Return [x, y] of the center of cell containing provided text 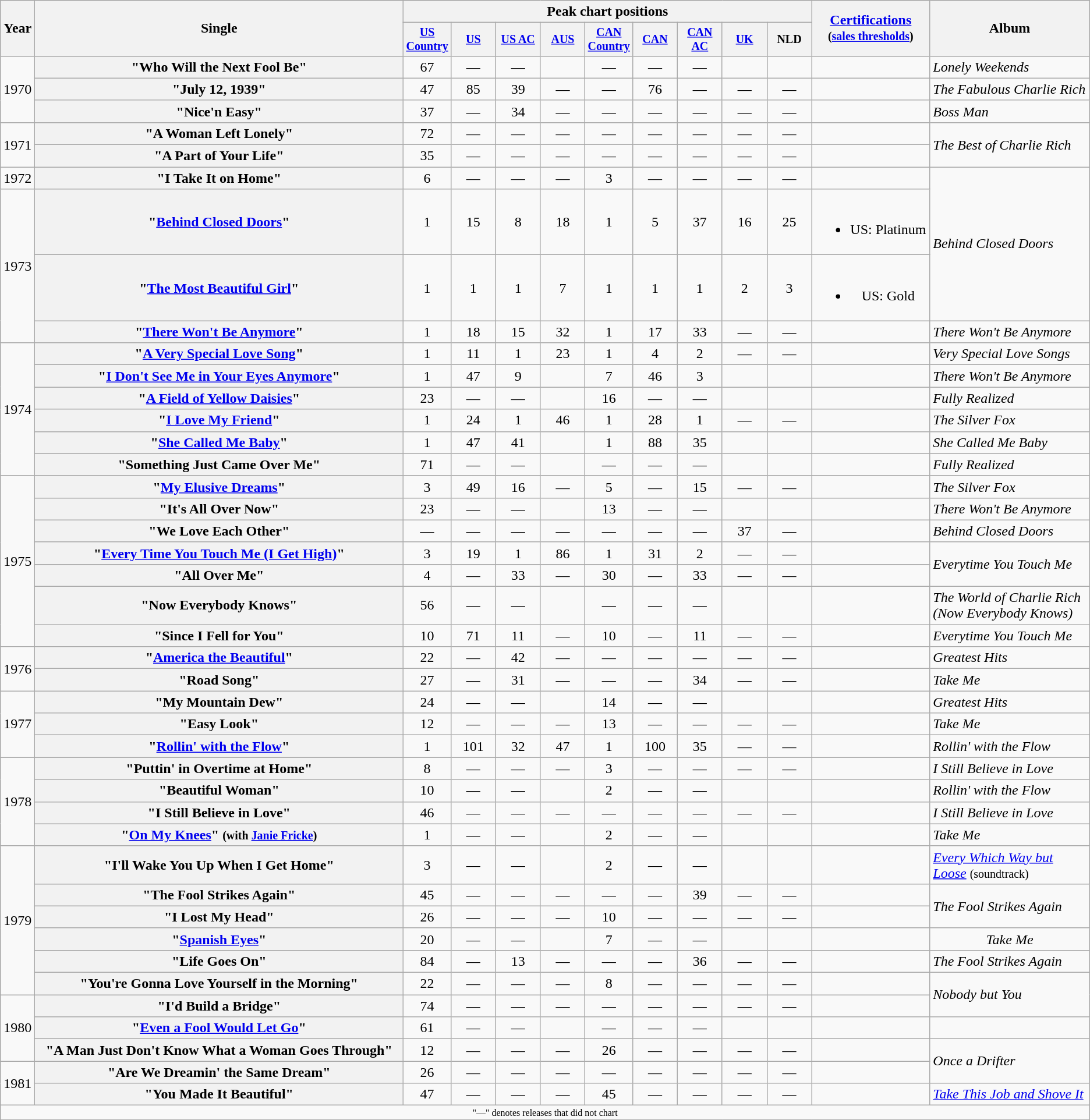
1980 [17, 1028]
76 [656, 89]
30 [609, 575]
"Beautiful Woman" [219, 791]
72 [427, 133]
"It's All Over Now" [219, 509]
Peak chart positions [608, 12]
Nobody but You [1010, 995]
1975 [17, 561]
1979 [17, 920]
"The Fool Strikes Again" [219, 895]
Album [1010, 29]
"On My Knees" (with Janie Fricke) [219, 835]
86 [562, 553]
"I'll Wake You Up When I Get Home" [219, 865]
28 [656, 420]
"Nice'n Easy" [219, 111]
Certifications(sales thresholds) [871, 29]
74 [427, 1006]
UK [744, 40]
25 [790, 222]
"Who Will the Next Fool Be" [219, 67]
"July 12, 1939" [219, 89]
41 [518, 442]
CAN [656, 40]
"America the Beautiful" [219, 658]
Year [17, 29]
20 [427, 939]
"A Man Just Don't Know What a Woman Goes Through" [219, 1050]
1974 [17, 409]
"The Most Beautiful Girl" [219, 288]
US: Platinum [871, 222]
1973 [17, 266]
Boss Man [1010, 111]
1971 [17, 144]
"Even a Fool Would Let Go" [219, 1028]
"You Made It Beautiful" [219, 1094]
"Since I Fell for You" [219, 636]
1977 [17, 724]
100 [656, 746]
CAN AC [700, 40]
The Fabulous Charlie Rich [1010, 89]
49 [473, 487]
The World of Charlie Rich (Now Everybody Knows) [1010, 605]
"Something Just Came Over Me" [219, 465]
"My Elusive Dreams" [219, 487]
"—" denotes releases that did not chart [545, 1112]
1970 [17, 89]
"I Take It on Home" [219, 178]
"Puttin' in Overtime at Home" [219, 768]
US AC [518, 40]
NLD [790, 40]
1978 [17, 802]
101 [473, 746]
"Are We Dreamin' the Same Dream" [219, 1072]
"She Called Me Baby" [219, 442]
1981 [17, 1083]
"Behind Closed Doors" [219, 222]
"Spanish Eyes" [219, 939]
27 [427, 680]
CAN Country [609, 40]
"We Love Each Other" [219, 531]
"I Still Believe in Love" [219, 813]
Once a Drifter [1010, 1061]
"Road Song" [219, 680]
She Called Me Baby [1010, 442]
42 [518, 658]
9 [518, 376]
84 [427, 961]
"I Don't See Me in Your Eyes Anymore" [219, 376]
"Every Time You Touch Me (I Get High)" [219, 553]
17 [656, 332]
"I Lost My Head" [219, 917]
"I Love My Friend" [219, 420]
"There Won't Be Anymore" [219, 332]
"A Field of Yellow Daisies" [219, 398]
88 [656, 442]
19 [473, 553]
56 [427, 605]
"A Part of Your Life" [219, 156]
US Country [427, 40]
14 [609, 702]
AUS [562, 40]
"A Woman Left Lonely" [219, 133]
6 [427, 178]
"I'd Build a Bridge" [219, 1006]
"Easy Look" [219, 724]
85 [473, 89]
61 [427, 1028]
US: Gold [871, 288]
"Rollin' with the Flow" [219, 746]
"A Very Special Love Song" [219, 354]
1972 [17, 178]
US [473, 40]
"You're Gonna Love Yourself in the Morning" [219, 984]
Take This Job and Shove It [1010, 1094]
"My Mountain Dew" [219, 702]
"Life Goes On" [219, 961]
The Best of Charlie Rich [1010, 144]
67 [427, 67]
Very Special Love Songs [1010, 354]
"Now Everybody Knows" [219, 605]
Lonely Weekends [1010, 67]
"All Over Me" [219, 575]
1976 [17, 669]
36 [700, 961]
Single [219, 29]
Every Which Way but Loose (soundtrack) [1010, 865]
